Detect which cell encompasses the target text, then output its [X, Y] center coordinate. 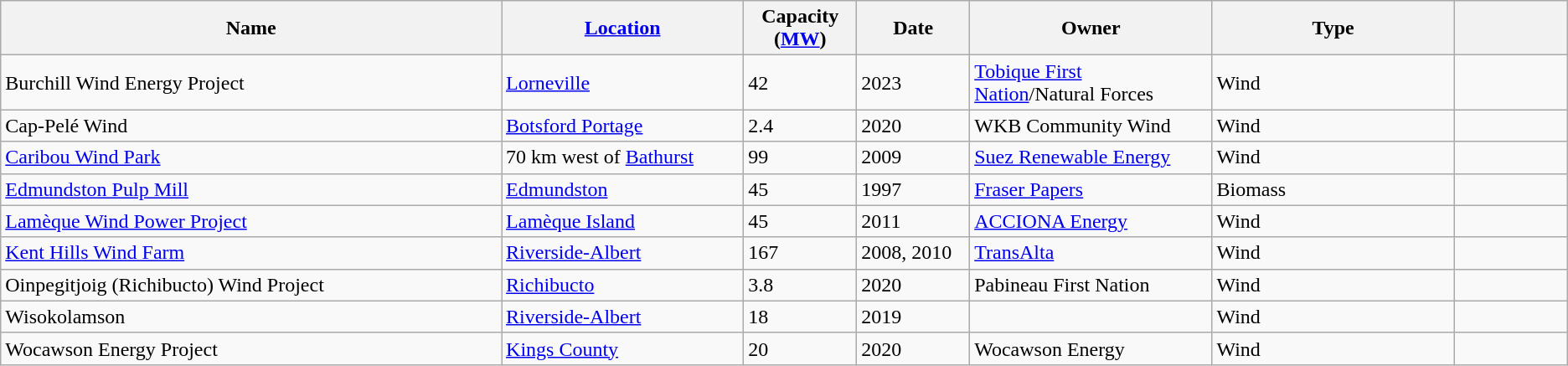
Lamèque Wind Power Project [251, 221]
Edmundston Pulp Mill [251, 189]
Wisokolamson [251, 317]
2009 [913, 157]
Biomass [1333, 189]
2011 [913, 221]
Owner [1091, 28]
Suez Renewable Energy [1091, 157]
Pabineau First Nation [1091, 285]
Lamèque Island [623, 221]
Fraser Papers [1091, 189]
99 [801, 157]
Date [913, 28]
Tobique First Nation/Natural Forces [1091, 82]
Name [251, 28]
Kent Hills Wind Farm [251, 253]
42 [801, 82]
Cap-Pelé Wind [251, 126]
1997 [913, 189]
167 [801, 253]
Botsford Portage [623, 126]
Lorneville [623, 82]
Location [623, 28]
2008, 2010 [913, 253]
70 km west of Bathurst [623, 157]
3.8 [801, 285]
WKB Community Wind [1091, 126]
Oinpegitjoig (Richibucto) Wind Project [251, 285]
ACCIONA Energy [1091, 221]
Caribou Wind Park [251, 157]
2019 [913, 317]
Capacity (MW) [801, 28]
20 [801, 348]
Type [1333, 28]
2.4 [801, 126]
Burchill Wind Energy Project [251, 82]
Wocawson Energy Project [251, 348]
Wocawson Energy [1091, 348]
TransAlta [1091, 253]
Kings County [623, 348]
2023 [913, 82]
Richibucto [623, 285]
Edmundston [623, 189]
18 [801, 317]
